Extract the (x, y) coordinate from the center of the cell holding the provided text.  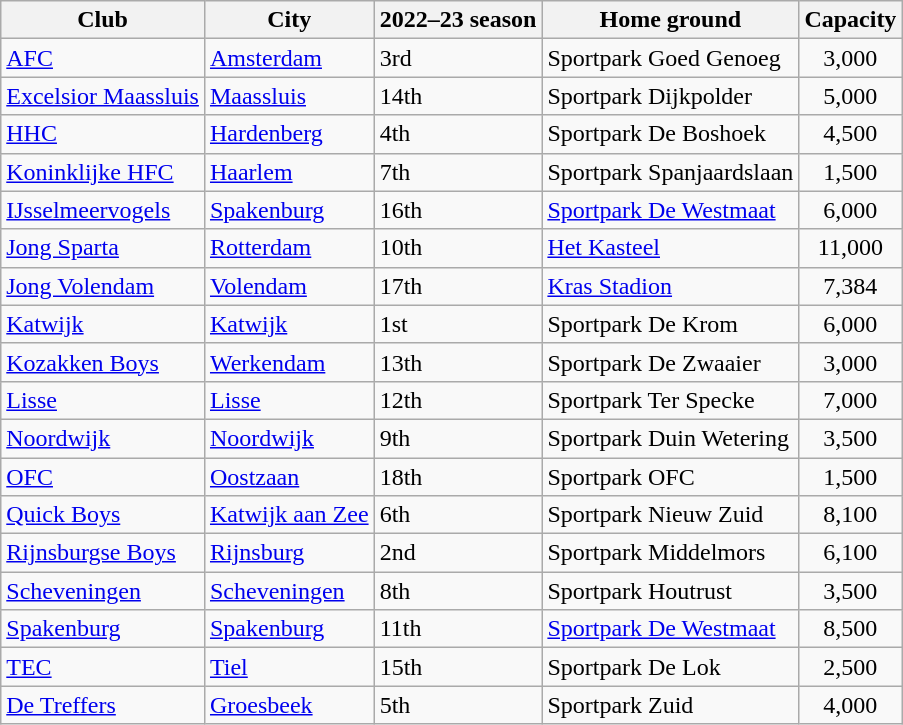
Club (103, 20)
Maassluis (289, 96)
Sportpark Dijkpolder (670, 96)
Sportpark Ter Specke (670, 400)
16th (458, 210)
IJsselmeervogels (103, 210)
8th (458, 591)
8,100 (850, 515)
14th (458, 96)
9th (458, 438)
Kozakken Boys (103, 362)
10th (458, 248)
Rijnsburgse Boys (103, 553)
7,384 (850, 286)
Sportpark Zuid (670, 705)
Sportpark De Boshoek (670, 134)
Werkendam (289, 362)
17th (458, 286)
OFC (103, 477)
Sportpark De Zwaaier (670, 362)
Oostzaan (289, 477)
12th (458, 400)
Jong Volendam (103, 286)
Hardenberg (289, 134)
4,000 (850, 705)
Sportpark Houtrust (670, 591)
15th (458, 667)
Groesbeek (289, 705)
Sportpark Duin Wetering (670, 438)
Sportpark De Krom (670, 324)
Quick Boys (103, 515)
1st (458, 324)
4th (458, 134)
De Treffers (103, 705)
Volendam (289, 286)
Sportpark Goed Genoeg (670, 58)
6th (458, 515)
Home ground (670, 20)
11th (458, 629)
HHC (103, 134)
2022–23 season (458, 20)
18th (458, 477)
Excelsior Maassluis (103, 96)
Sportpark Spanjaardslaan (670, 172)
2nd (458, 553)
TEC (103, 667)
Koninklijke HFC (103, 172)
3rd (458, 58)
7,000 (850, 400)
Sportpark De Lok (670, 667)
Sportpark Nieuw Zuid (670, 515)
Amsterdam (289, 58)
Katwijk aan Zee (289, 515)
2,500 (850, 667)
6,100 (850, 553)
Rotterdam (289, 248)
8,500 (850, 629)
5th (458, 705)
Tiel (289, 667)
5,000 (850, 96)
Rijnsburg (289, 553)
Sportpark Middelmors (670, 553)
City (289, 20)
Capacity (850, 20)
Jong Sparta (103, 248)
Het Kasteel (670, 248)
13th (458, 362)
7th (458, 172)
4,500 (850, 134)
AFC (103, 58)
Kras Stadion (670, 286)
Haarlem (289, 172)
11,000 (850, 248)
Sportpark OFC (670, 477)
